Search for the cell housing the specified text and yield its [X, Y] center coordinate. 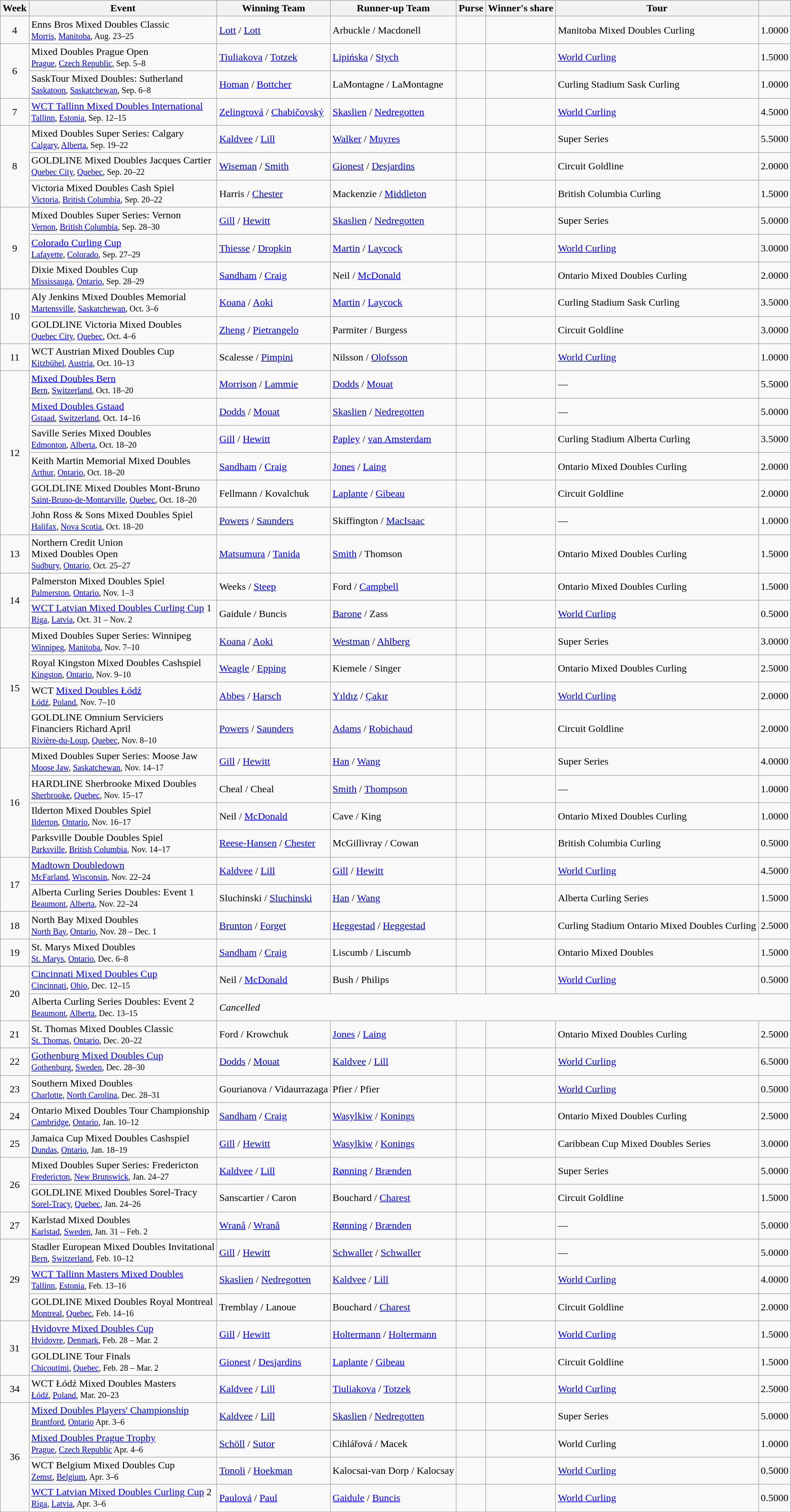
Purse [471, 8]
24 [15, 1116]
Cancelled [504, 1007]
Arbuckle / Macdonell [393, 30]
Mixed Doubles Super Series: Vernon Vernon, British Columbia, Sep. 28–30 [123, 220]
Mixed Doubles Gstaad Gstaad, Switzerland, Oct. 14–16 [123, 412]
Ontario Mixed Doubles Tour Championship Cambridge, Ontario, Jan. 10–12 [123, 1116]
Matsumura / Tanida [273, 554]
GOLDLINE Mixed Doubles Jacques Cartier Quebec City, Quebec, Sep. 20–22 [123, 166]
Runner-up Team [393, 8]
Fellmann / Kovalchuk [273, 494]
North Bay Mixed Doubles North Bay, Ontario, Nov. 28 – Dec. 1 [123, 926]
Adams / Robichaud [393, 729]
Caribbean Cup Mixed Doubles Series [657, 1144]
6.5000 [775, 1061]
Mixed Doubles Super Series: Winnipeg Winnipeg, Manitoba, Nov. 7–10 [123, 641]
Yıldız / Çakır [393, 696]
18 [15, 926]
Stadler European Mixed Doubles Invitational Bern, Switzerland, Feb. 10–12 [123, 1253]
Papley / van Amsterdam [393, 439]
Tour [657, 8]
WCT Latvian Mixed Doubles Curling Cup 1 Riga, Latvia, Oct. 31 – Nov. 2 [123, 614]
Enns Bros Mixed Doubles Classic Morris, Manitoba, Aug. 23–25 [123, 30]
7 [15, 112]
Smith / Thompson [393, 789]
Lipińska / Stych [393, 57]
Saville Series Mixed Doubles Edmonton, Alberta, Oct. 18–20 [123, 439]
Schwaller / Schwaller [393, 1253]
Gothenburg Mixed Doubles Cup Gothenburg, Sweden, Dec. 28–30 [123, 1061]
Holtermann / Holtermann [393, 1335]
Mixed Doubles Super Series: Calgary Calgary, Alberta, Sep. 19–22 [123, 139]
Winner's share [521, 8]
Skiffington / MacIsaac [393, 521]
Keith Martin Memorial Mixed Doubles Arthur, Ontario, Oct. 18–20 [123, 466]
Westman / Ahlberg [393, 641]
Aly Jenkins Mixed Doubles Memorial Martensville, Saskatchewan, Oct. 3–6 [123, 303]
Mixed Doubles Players' Championship Brantford, Ontario Apr. 3–6 [123, 1416]
Zelingrová / Chabičovský [273, 112]
Kiemele / Singer [393, 668]
4 [15, 30]
LaMontagne / LaMontagne [393, 85]
15 [15, 687]
8 [15, 166]
Paulová / Paul [273, 1498]
36 [15, 1457]
Harris / Chester [273, 194]
Morrison / Lammie [273, 385]
WCT Tallinn Masters Mixed Doubles Tallinn, Estonia, Feb. 13–16 [123, 1280]
10 [15, 316]
Hvidovre Mixed Doubles Cup Hvidovre, Denmark, Feb. 28 – Mar. 2 [123, 1335]
Curling Stadium Alberta Curling [657, 439]
Pfier / Pfier [393, 1089]
12 [15, 453]
Madtown Doubledown McFarland, Wisconsin, Nov. 22–24 [123, 871]
Cihlářová / Macek [393, 1444]
Parksville Double Doubles Spiel Parksville, British Columbia, Nov. 14–17 [123, 843]
John Ross & Sons Mixed Doubles Spiel Halifax, Nova Scotia, Oct. 18–20 [123, 521]
Schöll / Sutor [273, 1444]
Mixed Doubles Bern Bern, Switzerland, Oct. 18–20 [123, 385]
Northern Credit Union Mixed Doubles Open Sudbury, Ontario, Oct. 25–27 [123, 554]
14 [15, 600]
Brunton / Forget [273, 926]
WCT Tallinn Mixed Doubles International Tallinn, Estonia, Sep. 12–15 [123, 112]
22 [15, 1061]
Lott / Lott [273, 30]
Palmerston Mixed Doubles Spiel Palmerston, Ontario, Nov. 1–3 [123, 587]
Royal Kingston Mixed Doubles Cashspiel Kingston, Ontario, Nov. 9–10 [123, 668]
13 [15, 554]
Cheal / Cheal [273, 789]
Parmiter / Burgess [393, 329]
Walker / Muyres [393, 139]
Alberta Curling Series [657, 898]
St. Marys Mixed Doubles St. Marys, Ontario, Dec. 6–8 [123, 952]
Mixed Doubles Prague Trophy Prague, Czech Republic Apr. 4–6 [123, 1444]
19 [15, 952]
GOLDLINE Mixed Doubles Royal Montreal Montreal, Quebec, Feb. 14–16 [123, 1307]
Weeks / Steep [273, 587]
Barone / Zass [393, 614]
Mixed Doubles Super Series: Fredericton Fredericton, New Brunswick, Jan. 24–27 [123, 1170]
WCT Łódź Mixed Doubles Masters Łódź, Poland, Mar. 20–23 [123, 1389]
9 [15, 248]
Reese-Hansen / Chester [273, 843]
Cincinnati Mixed Doubles Cup Cincinnati, Ohio, Dec. 12–15 [123, 980]
Nilsson / Olofsson [393, 357]
GOLDLINE Mixed Doubles Mont-Bruno Saint-Bruno-de-Montarville, Quebec, Oct. 18–20 [123, 494]
Sluchinski / Sluchinski [273, 898]
27 [15, 1225]
WCT Belgium Mixed Doubles Cup Zemst, Belgium, Apr. 3–6 [123, 1471]
Kalocsai-van Dorp / Kalocsay [393, 1471]
Jamaica Cup Mixed Doubles Cashspiel Dundas, Ontario, Jan. 18–19 [123, 1144]
Gourianova / Vidaurrazaga [273, 1089]
25 [15, 1144]
Homan / Bottcher [273, 85]
Sanscartier / Caron [273, 1198]
29 [15, 1280]
Alberta Curling Series Doubles: Event 1 Beaumont, Alberta, Nov. 22–24 [123, 898]
6 [15, 71]
Bush / Philips [393, 980]
Liscumb / Liscumb [393, 952]
17 [15, 884]
Tonoli / Hoekman [273, 1471]
GOLDLINE Omnium Serviciers Financiers Richard April Rivière-du-Loup, Quebec, Nov. 8–10 [123, 729]
20 [15, 993]
Heggestad / Heggestad [393, 926]
Tremblay / Lanoue [273, 1307]
Manitoba Mixed Doubles Curling [657, 30]
Dixie Mixed Doubles Cup Mississauga, Ontario, Sep. 28–29 [123, 275]
21 [15, 1035]
WCT Austrian Mixed Doubles Cup Kitzbühel, Austria, Oct. 10–13 [123, 357]
WCT Mixed Doubles Łódź Łódź, Poland, Nov. 7–10 [123, 696]
Mackenzie / Middleton [393, 194]
St. Thomas Mixed Doubles Classic St. Thomas, Ontario, Dec. 20–22 [123, 1035]
Curling Stadium Ontario Mixed Doubles Curling [657, 926]
GOLDLINE Mixed Doubles Sorel-Tracy Sorel-Tracy, Quebec, Jan. 24–26 [123, 1198]
Event [123, 8]
GOLDLINE Victoria Mixed Doubles Quebec City, Quebec, Oct. 4–6 [123, 329]
Ilderton Mixed Doubles Spiel Ilderton, Ontario, Nov. 16–17 [123, 817]
Winning Team [273, 8]
Ford / Krowchuk [273, 1035]
16 [15, 802]
11 [15, 357]
McGillivray / Cowan [393, 843]
GOLDLINE Tour Finals Chicoutimi, Quebec, Feb. 28 – Mar. 2 [123, 1362]
34 [15, 1389]
Abbes / Harsch [273, 696]
WCT Latvian Mixed Doubles Curling Cup 2 Riga, Latvia, Apr. 3–6 [123, 1498]
Karlstad Mixed Doubles Karlstad, Sweden, Jan. 31 – Feb. 2 [123, 1225]
Mixed Doubles Prague Open Prague, Czech Republic, Sep. 5–8 [123, 57]
Cave / King [393, 817]
Victoria Mixed Doubles Cash Spiel Victoria, British Columbia, Sep. 20–22 [123, 194]
23 [15, 1089]
Colorado Curling Cup Lafayette, Colorado, Sep. 27–29 [123, 248]
Wranå / Wranå [273, 1225]
Southern Mixed Doubles Charlotte, North Carolina, Dec. 28–31 [123, 1089]
Smith / Thomson [393, 554]
31 [15, 1348]
Week [15, 8]
Ontario Mixed Doubles [657, 952]
HARDLINE Sherbrooke Mixed Doubles Sherbrooke, Quebec, Nov. 15–17 [123, 789]
26 [15, 1184]
Weagle / Epping [273, 668]
Zheng / Pietrangelo [273, 329]
Wiseman / Smith [273, 166]
Mixed Doubles Super Series: Moose Jaw Moose Jaw, Saskatchewan, Nov. 14–17 [123, 761]
Alberta Curling Series Doubles: Event 2 Beaumont, Alberta, Dec. 13–15 [123, 1007]
Scalesse / Pimpini [273, 357]
Thiesse / Dropkin [273, 248]
SaskTour Mixed Doubles: Sutherland Saskatoon, Saskatchewan, Sep. 6–8 [123, 85]
Ford / Campbell [393, 587]
